Detect which cell encompasses the target text, then output its (X, Y) center coordinate. 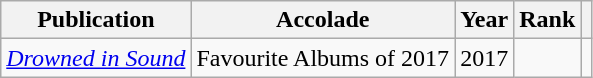
2017 (484, 58)
Drowned in Sound (96, 58)
Year (484, 20)
Publication (96, 20)
Favourite Albums of 2017 (323, 58)
Accolade (323, 20)
Rank (548, 20)
